From the cell containing the given text, extract its center point as [x, y] coordinate. 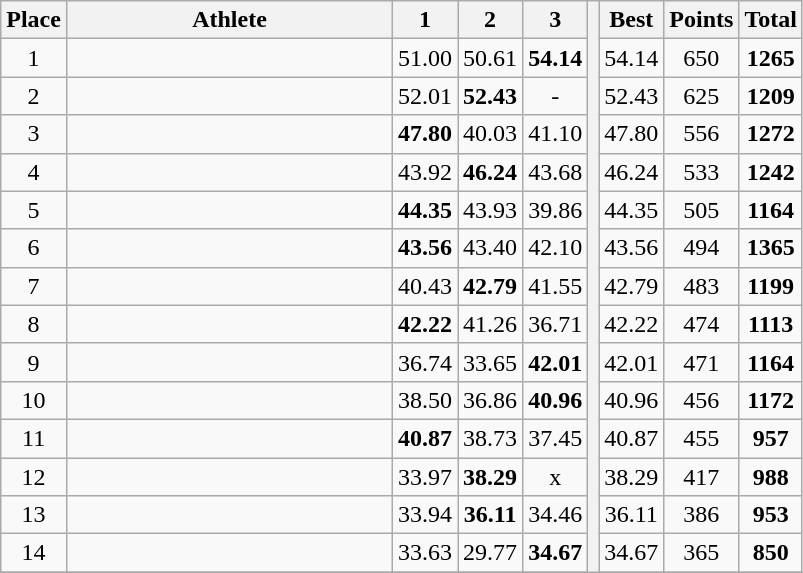
Total [771, 20]
10 [34, 400]
1172 [771, 400]
625 [702, 96]
12 [34, 477]
38.73 [490, 438]
1272 [771, 134]
11 [34, 438]
556 [702, 134]
5 [34, 210]
38.50 [426, 400]
39.86 [556, 210]
957 [771, 438]
953 [771, 515]
650 [702, 58]
41.55 [556, 286]
43.92 [426, 172]
13 [34, 515]
43.68 [556, 172]
455 [702, 438]
52.01 [426, 96]
4 [34, 172]
41.10 [556, 134]
386 [702, 515]
456 [702, 400]
988 [771, 477]
14 [34, 553]
36.71 [556, 324]
36.86 [490, 400]
474 [702, 324]
33.63 [426, 553]
37.45 [556, 438]
51.00 [426, 58]
505 [702, 210]
533 [702, 172]
365 [702, 553]
1113 [771, 324]
1209 [771, 96]
33.97 [426, 477]
Points [702, 20]
Best [632, 20]
1199 [771, 286]
471 [702, 362]
7 [34, 286]
417 [702, 477]
1242 [771, 172]
33.94 [426, 515]
1265 [771, 58]
1365 [771, 248]
36.74 [426, 362]
x [556, 477]
50.61 [490, 58]
6 [34, 248]
- [556, 96]
Athlete [229, 20]
Place [34, 20]
494 [702, 248]
41.26 [490, 324]
9 [34, 362]
850 [771, 553]
483 [702, 286]
8 [34, 324]
40.43 [426, 286]
34.46 [556, 515]
40.03 [490, 134]
42.10 [556, 248]
43.93 [490, 210]
33.65 [490, 362]
29.77 [490, 553]
43.40 [490, 248]
